Locate the cell with the specified text and output its (x, y) center coordinate. 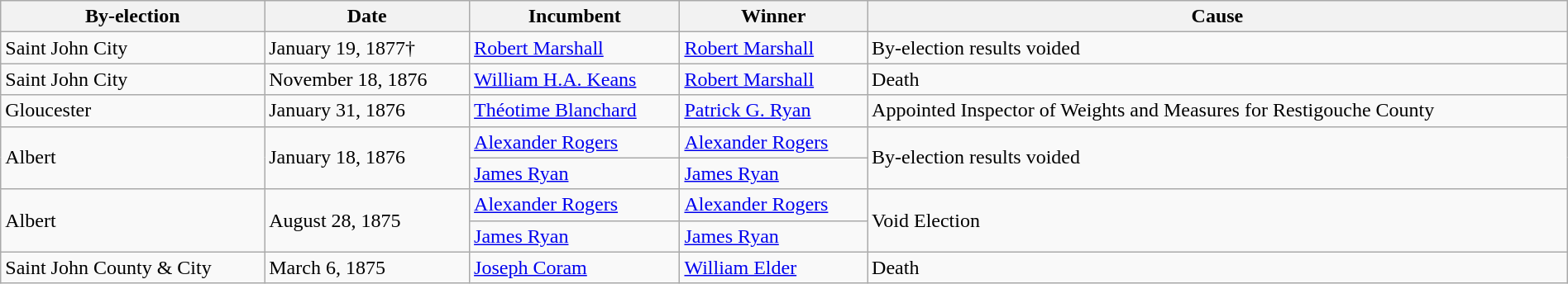
William H.A. Keans (575, 79)
Winner (774, 17)
William Elder (774, 267)
Joseph Coram (575, 267)
August 28, 1875 (367, 220)
By-election (132, 17)
Cause (1217, 17)
Théotime Blanchard (575, 111)
March 6, 1875 (367, 267)
Incumbent (575, 17)
Saint John County & City (132, 267)
Date (367, 17)
January 19, 1877† (367, 48)
Void Election (1217, 220)
Gloucester (132, 111)
January 18, 1876 (367, 158)
January 31, 1876 (367, 111)
Appointed Inspector of Weights and Measures for Restigouche County (1217, 111)
Patrick G. Ryan (774, 111)
November 18, 1876 (367, 79)
